Scan for the cell matching the given text and deliver its (X, Y) coordinate at center. 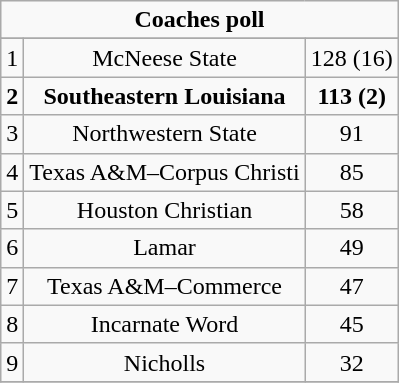
85 (352, 172)
5 (12, 210)
2 (12, 96)
49 (352, 248)
Coaches poll (200, 20)
1 (12, 58)
128 (16) (352, 58)
Northwestern State (164, 134)
3 (12, 134)
91 (352, 134)
45 (352, 324)
Southeastern Louisiana (164, 96)
Lamar (164, 248)
113 (2) (352, 96)
4 (12, 172)
Houston Christian (164, 210)
Texas A&M–Corpus Christi (164, 172)
9 (12, 362)
47 (352, 286)
McNeese State (164, 58)
58 (352, 210)
8 (12, 324)
6 (12, 248)
Texas A&M–Commerce (164, 286)
7 (12, 286)
Incarnate Word (164, 324)
32 (352, 362)
Nicholls (164, 362)
